Scan for the cell matching the given text and deliver its [X, Y] coordinate at center. 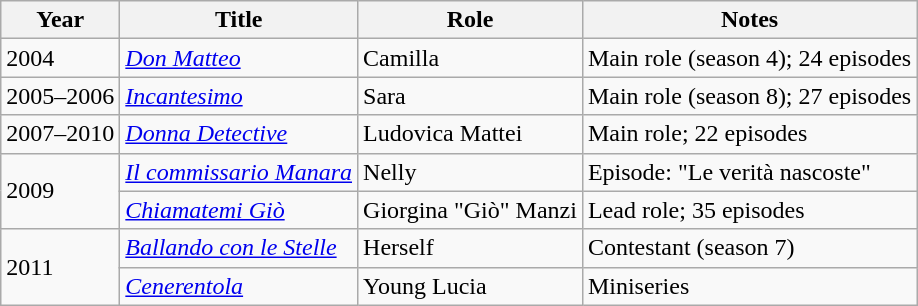
Sara [470, 96]
Chiamatemi Giò [239, 210]
Ludovica Mattei [470, 134]
Giorgina "Giò" Manzi [470, 210]
Notes [749, 20]
Episode: "Le verità nascoste" [749, 172]
Herself [470, 248]
Il commissario Manara [239, 172]
Lead role; 35 episodes [749, 210]
Ballando con le Stelle [239, 248]
2007–2010 [60, 134]
Miniseries [749, 286]
Don Matteo [239, 58]
2004 [60, 58]
Incantesimo [239, 96]
Camilla [470, 58]
Cenerentola [239, 286]
Role [470, 20]
Year [60, 20]
Title [239, 20]
2011 [60, 267]
2009 [60, 191]
Contestant (season 7) [749, 248]
Young Lucia [470, 286]
Main role (season 4); 24 episodes [749, 58]
Donna Detective [239, 134]
Nelly [470, 172]
Main role; 22 episodes [749, 134]
2005–2006 [60, 96]
Main role (season 8); 27 episodes [749, 96]
